Extract the [X, Y] coordinate from the center of the cell holding the provided text.  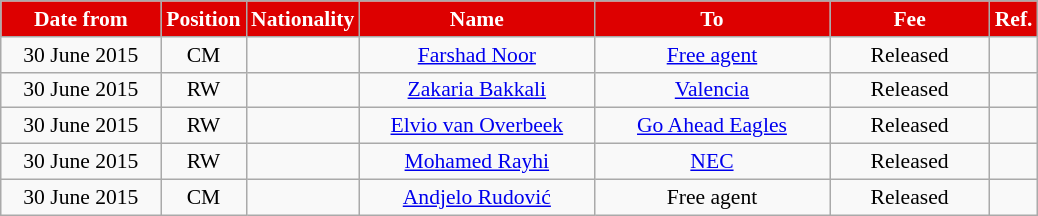
Fee [910, 19]
Zakaria Bakkali [476, 90]
Go Ahead Eagles [712, 126]
Mohamed Rayhi [476, 162]
Name [476, 19]
Ref. [1014, 19]
Nationality [302, 19]
To [712, 19]
Position [204, 19]
Valencia [712, 90]
Elvio van Overbeek [476, 126]
Farshad Noor [476, 55]
Andjelo Rudović [476, 197]
Date from [81, 19]
NEC [712, 162]
